From the cell containing the given text, extract its center point as (X, Y) coordinate. 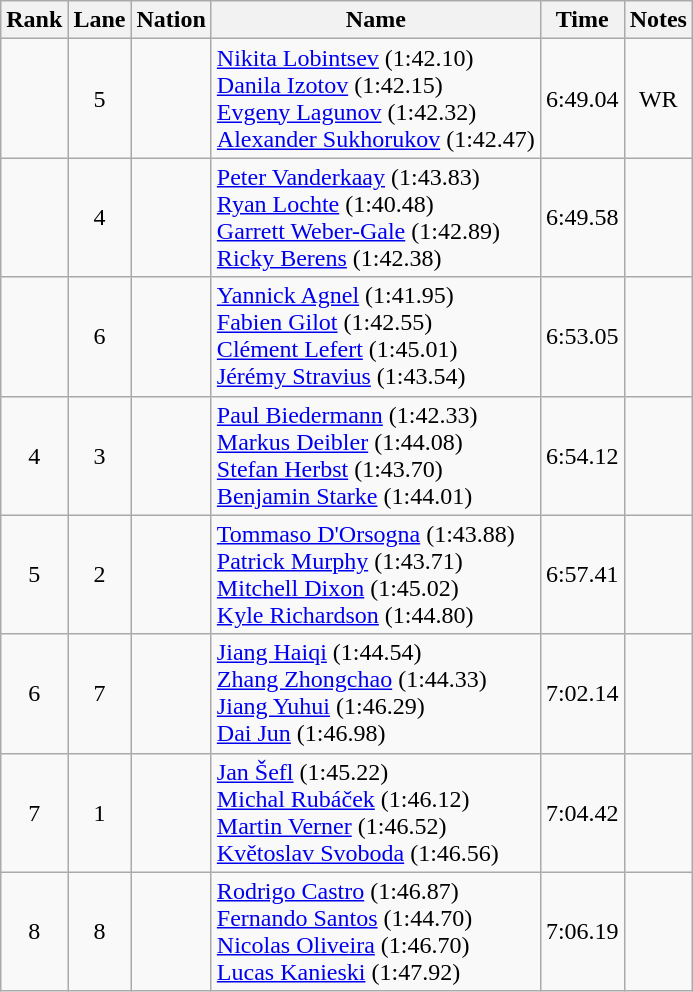
Tommaso D'Orsogna (1:43.88)Patrick Murphy (1:43.71)Mitchell Dixon (1:45.02)Kyle Richardson (1:44.80) (376, 574)
1 (100, 812)
6:57.41 (582, 574)
2 (100, 574)
7:02.14 (582, 694)
Notes (658, 20)
Jan Šefl (1:45.22)Michal Rubáček (1:46.12)Martin Verner (1:46.52)Květoslav Svoboda (1:46.56) (376, 812)
7:06.19 (582, 932)
Nation (171, 20)
6:49.58 (582, 218)
6:54.12 (582, 456)
6:49.04 (582, 98)
Jiang Haiqi (1:44.54)Zhang Zhongchao (1:44.33)Jiang Yuhui (1:46.29)Dai Jun (1:46.98) (376, 694)
7:04.42 (582, 812)
WR (658, 98)
6:53.05 (582, 336)
Nikita Lobintsev (1:42.10)Danila Izotov (1:42.15)Evgeny Lagunov (1:42.32)Alexander Sukhorukov (1:42.47) (376, 98)
Peter Vanderkaay (1:43.83)Ryan Lochte (1:40.48)Garrett Weber-Gale (1:42.89)Ricky Berens (1:42.38) (376, 218)
Rodrigo Castro (1:46.87)Fernando Santos (1:44.70)Nicolas Oliveira (1:46.70)Lucas Kanieski (1:47.92) (376, 932)
Name (376, 20)
Yannick Agnel (1:41.95)Fabien Gilot (1:42.55)Clément Lefert (1:45.01)Jérémy Stravius (1:43.54) (376, 336)
Paul Biedermann (1:42.33)Markus Deibler (1:44.08)Stefan Herbst (1:43.70)Benjamin Starke (1:44.01) (376, 456)
Lane (100, 20)
Time (582, 20)
Rank (34, 20)
3 (100, 456)
